Pinpoint the cell where the given text exists, returning its [X, Y] midpoint coordinate. 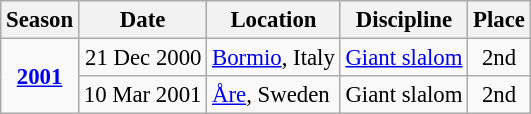
Location [274, 20]
Season [40, 20]
Place [499, 20]
10 Mar 2001 [142, 95]
21 Dec 2000 [142, 58]
Date [142, 20]
Discipline [404, 20]
Bormio, Italy [274, 58]
Åre, Sweden [274, 95]
2001 [40, 76]
